Return [x, y] of the center of cell containing provided text 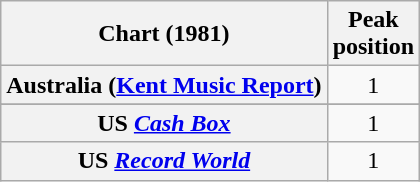
US Record World [164, 161]
Australia (Kent Music Report) [164, 85]
US Cash Box [164, 123]
Peakposition [373, 34]
Chart (1981) [164, 34]
